Determine the (x, y) coordinate at the center of the cell enclosing the given text.  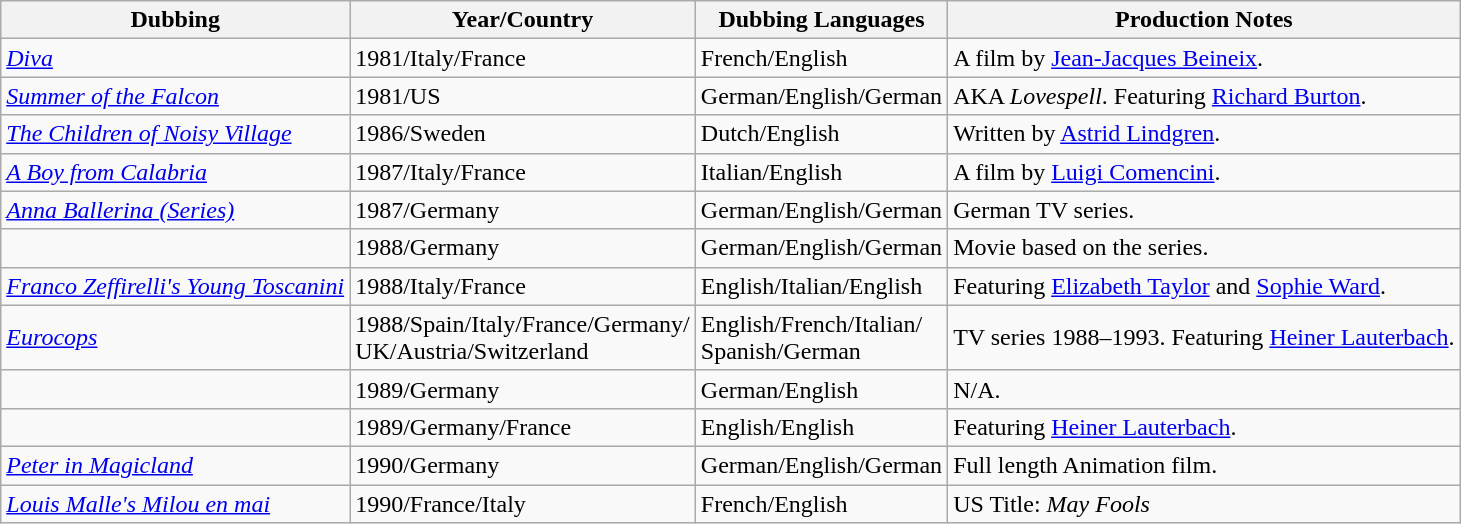
A film by Luigi Comencini. (1204, 172)
A film by Jean-Jacques Beineix. (1204, 58)
Year/Country (523, 20)
1989/Germany (523, 389)
Summer of the Falcon (176, 96)
English/English (821, 427)
Written by Astrid Lindgren. (1204, 134)
English/French/Italian/Spanish/German (821, 338)
Eurocops (176, 338)
Production Notes (1204, 20)
Louis Malle's Milou en mai (176, 503)
Peter in Magicland (176, 465)
TV series 1988–1993. Featuring Heiner Lauterbach. (1204, 338)
Diva (176, 58)
Dutch/English (821, 134)
1988/Italy/France (523, 286)
AKA Lovespell. Featuring Richard Burton. (1204, 96)
Featuring Heiner Lauterbach. (1204, 427)
1989/Germany/France (523, 427)
1990/Germany (523, 465)
1988/Germany (523, 248)
Italian/English (821, 172)
1986/Sweden (523, 134)
Dubbing (176, 20)
1990/France/Italy (523, 503)
Anna Ballerina (Series) (176, 210)
Franco Zeffirelli's Young Toscanini (176, 286)
N/A. (1204, 389)
1981/US (523, 96)
German TV series. (1204, 210)
1981/Italy/France (523, 58)
German/English (821, 389)
Movie based on the series. (1204, 248)
English/Italian/English (821, 286)
A Boy from Calabria (176, 172)
US Title: May Fools (1204, 503)
1987/Italy/France (523, 172)
1987/Germany (523, 210)
1988/Spain/Italy/France/Germany/UK/Austria/Switzerland (523, 338)
Featuring Elizabeth Taylor and Sophie Ward. (1204, 286)
The Children of Noisy Village (176, 134)
Dubbing Languages (821, 20)
Full length Animation film. (1204, 465)
